Output the (x, y) coordinate of the center of the cell containing the given text.  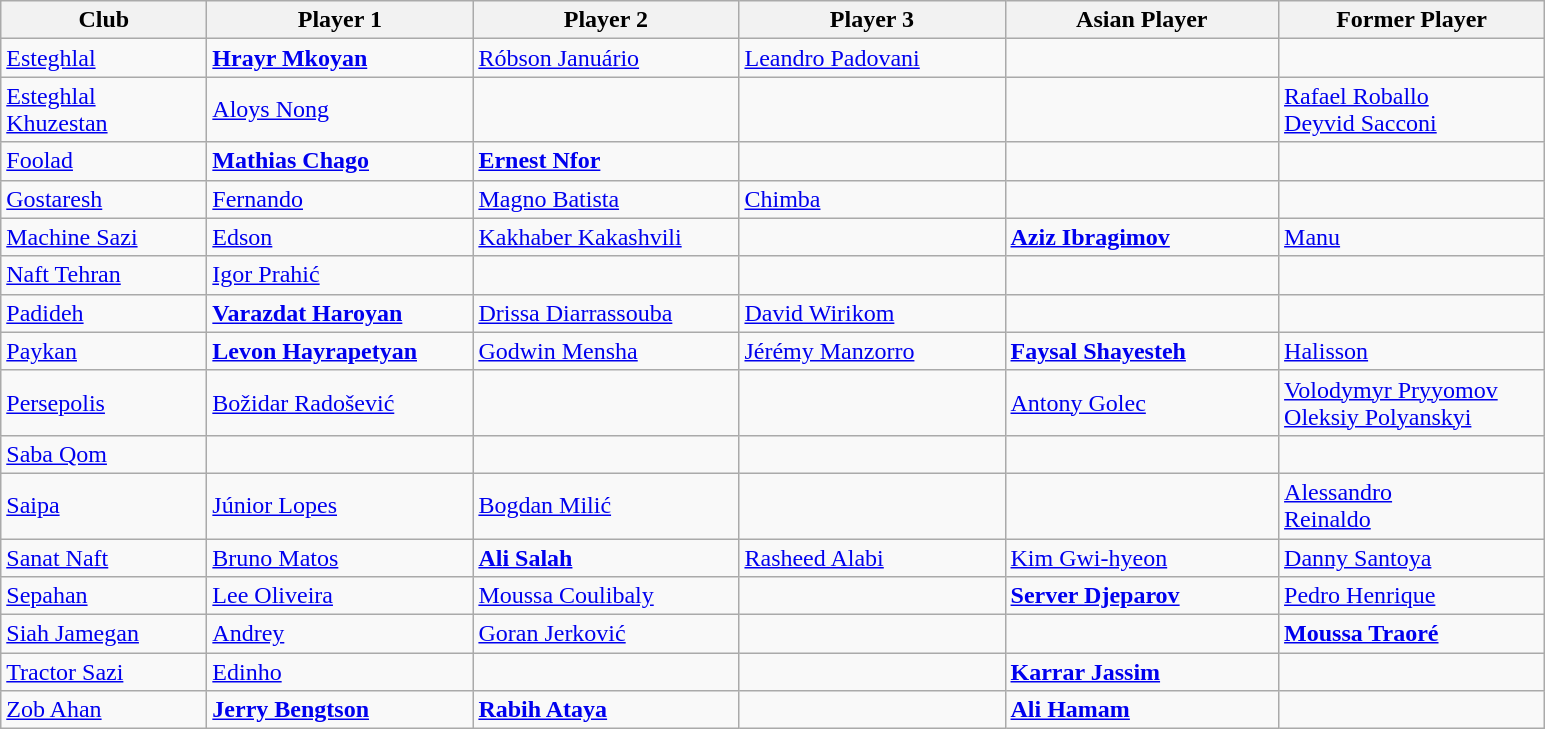
Alessandro Reinaldo (1412, 506)
Kim Gwi-hyeon (1142, 557)
Fernando (340, 199)
Player 1 (340, 20)
Asian Player (1142, 20)
Júnior Lopes (340, 506)
Rabih Ataya (606, 710)
Magno Batista (606, 199)
Aloys Nong (340, 110)
Halisson (1412, 351)
Volodymyr Pryyomov Oleksiy Polyanskyi (1412, 402)
Igor Prahić (340, 275)
Saipa (104, 506)
Player 3 (872, 20)
Bruno Matos (340, 557)
Foolad (104, 161)
Machine Sazi (104, 237)
Levon Hayrapetyan (340, 351)
Rafael Roballo Deyvid Sacconi (1412, 110)
Bogdan Milić (606, 506)
Jerry Bengtson (340, 710)
Esteghlal Khuzestan (104, 110)
Jérémy Manzorro (872, 351)
Moussa Traoré (1412, 634)
Varazdat Haroyan (340, 313)
Andrey (340, 634)
Padideh (104, 313)
Naft Tehran (104, 275)
Esteghlal (104, 58)
Manu (1412, 237)
Gostaresh (104, 199)
Aziz Ibragimov (1142, 237)
Sepahan (104, 596)
Lee Oliveira (340, 596)
Karrar Jassim (1142, 672)
Danny Santoya (1412, 557)
Club (104, 20)
Player 2 (606, 20)
Tractor Sazi (104, 672)
Božidar Radošević (340, 402)
Saba Qom (104, 454)
Pedro Henrique (1412, 596)
Goran Jerković (606, 634)
Faysal Shayesteh (1142, 351)
Paykan (104, 351)
Antony Golec (1142, 402)
Ali Hamam (1142, 710)
Chimba (872, 199)
Hrayr Mkoyan (340, 58)
Leandro Padovani (872, 58)
Mathias Chago (340, 161)
Sanat Naft (104, 557)
Persepolis (104, 402)
Zob Ahan (104, 710)
Rasheed Alabi (872, 557)
Drissa Diarrassouba (606, 313)
Former Player (1412, 20)
Edinho (340, 672)
Edson (340, 237)
Ali Salah (606, 557)
David Wirikom (872, 313)
Godwin Mensha (606, 351)
Server Djeparov (1142, 596)
Róbson Januário (606, 58)
Kakhaber Kakashvili (606, 237)
Siah Jamegan (104, 634)
Moussa Coulibaly (606, 596)
Ernest Nfor (606, 161)
